Scan for the cell matching the given text and deliver its [X, Y] coordinate at center. 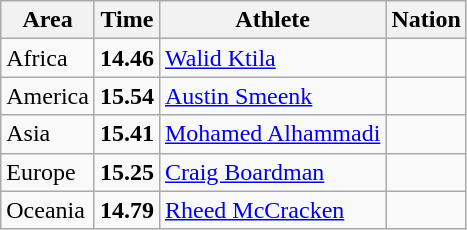
Oceania [48, 210]
Craig Boardman [272, 172]
Rheed McCracken [272, 210]
14.79 [126, 210]
15.41 [126, 134]
Austin Smeenk [272, 96]
America [48, 96]
Walid Ktila [272, 58]
Europe [48, 172]
Time [126, 20]
Africa [48, 58]
Nation [426, 20]
Area [48, 20]
14.46 [126, 58]
Athlete [272, 20]
15.25 [126, 172]
Asia [48, 134]
Mohamed Alhammadi [272, 134]
15.54 [126, 96]
